Capture the cell that displays the provided text and extract its (X, Y) central coordinate. 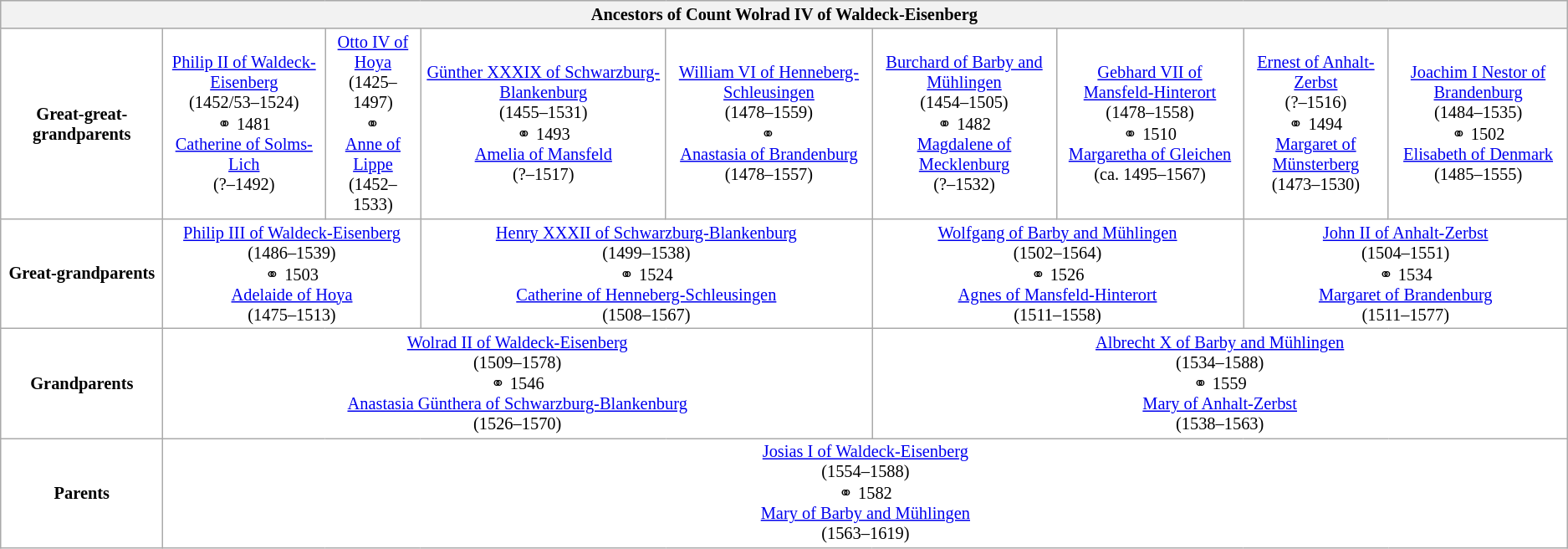
Joachim I Nestor of Brandenburg(1484–1535)⚭ 1502Elisabeth of Denmark(1485–1555) (1479, 124)
Philip III of Waldeck-Eisenberg(1486–1539)⚭ 1503Adelaide of Hoya(1475–1513) (292, 273)
Wolfgang of Barby and Mühlingen(1502–1564)⚭ 1526Agnes of Mansfeld-Hinterort(1511–1558) (1057, 273)
Josias I of Waldeck-Eisenberg(1554–1588)⚭ 1582Mary of Barby and Mühlingen(1563–1619) (866, 492)
Great-grandparents (82, 273)
Henry XXXII of Schwarzburg-Blankenburg(1499–1538)⚭ 1524Catherine of Henneberg-Schleusingen(1508–1567) (646, 273)
Great-great-grandparents (82, 124)
Günther XXXIX of Schwarzburg-Blankenburg(1455–1531)⚭ 1493Amelia of Mansfeld(?–1517) (544, 124)
Grandparents (82, 383)
Parents (82, 492)
Gebhard VII of Mansfeld-Hinterort(1478–1558)⚭ 1510Margaretha of Gleichen(ca. 1495–1567) (1149, 124)
Ancestors of Count Wolrad IV of Waldeck-Eisenberg (784, 14)
John II of Anhalt-Zerbst(1504–1551)⚭ 1534Margaret of Brandenburg(1511–1577) (1406, 273)
Ernest of Anhalt-Zerbst(?–1516)⚭ 1494Margaret of Münsterberg(1473–1530) (1316, 124)
Burchard of Barby and Mühlingen(1454–1505)⚭ 1482Magdalene of Mecklenburg(?–1532) (963, 124)
Otto IV of Hoya(1425–1497)⚭Anne of Lippe(1452–1533) (373, 124)
William VI of Henneberg-Schleusingen(1478–1559)⚭Anastasia of Brandenburg(1478–1557) (769, 124)
Philip II of Waldeck-Eisenberg(1452/53–1524)⚭ 1481Catherine of Solms-Lich(?–1492) (244, 124)
Wolrad II of Waldeck-Eisenberg(1509–1578)⚭ 1546Anastasia Günthera of Schwarzburg-Blankenburg(1526–1570) (518, 383)
Albrecht X of Barby and Mühlingen(1534–1588)⚭ 1559Mary of Anhalt-Zerbst(1538–1563) (1219, 383)
